Pinpoint the cell where the given text exists, returning its [x, y] midpoint coordinate. 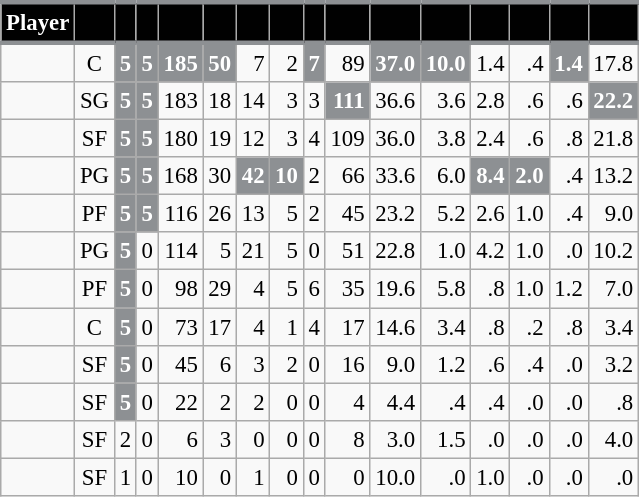
33.6 [395, 176]
5.8 [445, 289]
36.0 [395, 139]
SG [95, 101]
4.0 [613, 439]
26 [220, 214]
3.8 [445, 139]
16 [348, 364]
.2 [530, 327]
Player [38, 22]
168 [180, 176]
8 [348, 439]
14.6 [395, 327]
19 [220, 139]
36.6 [395, 101]
4.4 [395, 402]
12 [252, 139]
22 [180, 402]
180 [180, 139]
3.6 [445, 101]
2.6 [490, 214]
17.8 [613, 62]
185 [180, 62]
89 [348, 62]
51 [348, 251]
6.0 [445, 176]
98 [180, 289]
37.0 [395, 62]
2.8 [490, 101]
3.2 [613, 364]
42 [252, 176]
50 [220, 62]
111 [348, 101]
19.6 [395, 289]
66 [348, 176]
22.8 [395, 251]
22.2 [613, 101]
21 [252, 251]
73 [180, 327]
1.5 [445, 439]
183 [180, 101]
29 [220, 289]
23.2 [395, 214]
5.2 [445, 214]
21.8 [613, 139]
116 [180, 214]
13.2 [613, 176]
10.2 [613, 251]
114 [180, 251]
4.2 [490, 251]
3.0 [395, 439]
35 [348, 289]
30 [220, 176]
14 [252, 101]
2.0 [530, 176]
7.0 [613, 289]
109 [348, 139]
8.4 [490, 176]
2.4 [490, 139]
13 [252, 214]
18 [220, 101]
